From the cell containing the given text, extract its center point as [X, Y] coordinate. 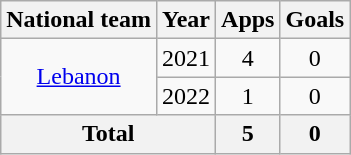
Lebanon [79, 77]
National team [79, 20]
2021 [186, 58]
Apps [248, 20]
4 [248, 58]
2022 [186, 96]
Goals [315, 20]
1 [248, 96]
Year [186, 20]
Total [108, 134]
5 [248, 134]
